Scan for the cell matching the given text and deliver its (X, Y) coordinate at center. 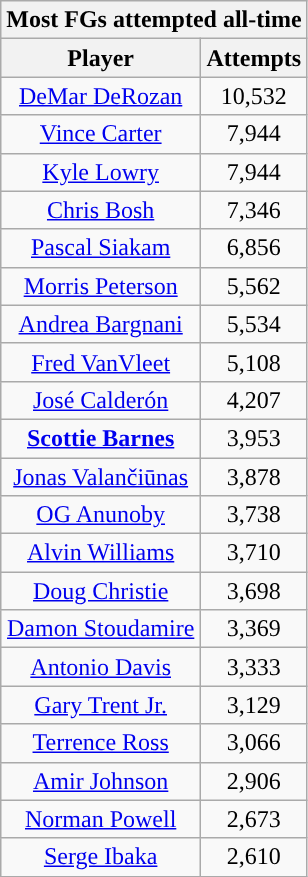
Gary Trent Jr. (101, 705)
Andrea Bargnani (101, 324)
7,346 (254, 210)
Player (101, 58)
Most FGs attempted all-time (154, 20)
3,333 (254, 667)
2,673 (254, 819)
5,534 (254, 324)
4,207 (254, 400)
3,878 (254, 477)
3,129 (254, 705)
OG Anunoby (101, 515)
Fred VanVleet (101, 362)
5,562 (254, 286)
DeMar DeRozan (101, 96)
Alvin Williams (101, 553)
5,108 (254, 362)
Kyle Lowry (101, 172)
Attempts (254, 58)
2,906 (254, 781)
6,856 (254, 248)
Vince Carter (101, 134)
Antonio Davis (101, 667)
10,532 (254, 96)
2,610 (254, 857)
3,369 (254, 629)
3,738 (254, 515)
Morris Peterson (101, 286)
Norman Powell (101, 819)
Serge Ibaka (101, 857)
José Calderón (101, 400)
Scottie Barnes (101, 438)
Pascal Siakam (101, 248)
Damon Stoudamire (101, 629)
3,066 (254, 743)
3,698 (254, 591)
Amir Johnson (101, 781)
Doug Christie (101, 591)
Chris Bosh (101, 210)
3,710 (254, 553)
Jonas Valančiūnas (101, 477)
3,953 (254, 438)
Terrence Ross (101, 743)
